Determine the (X, Y) coordinate at the center of the cell enclosing the given text.  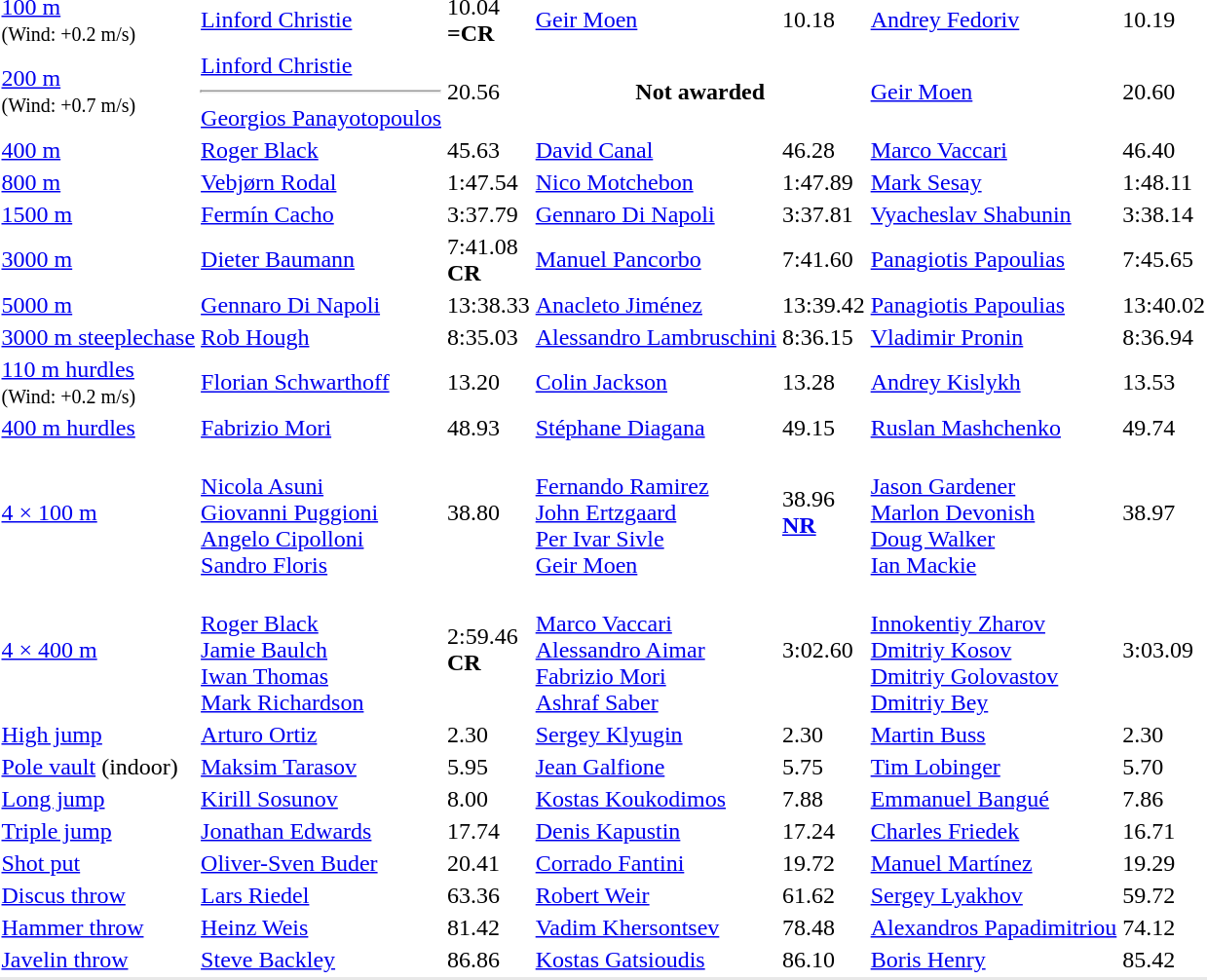
81.42 (489, 927)
Roger Black (321, 150)
Alexandros Papadimitriou (994, 927)
Emmanuel Bangué (994, 799)
3:37.81 (823, 214)
Maksim Tarasov (321, 767)
Innokentiy ZharovDmitriy KosovDmitriy GolovastovDmitriy Bey (994, 650)
Fermín Cacho (321, 214)
Rob Hough (321, 337)
8.00 (489, 799)
7:45.65 (1164, 259)
Dieter Baumann (321, 259)
7:41.08CR (489, 259)
61.62 (823, 895)
Sergey Klyugin (656, 735)
20.60 (1164, 92)
7:41.60 (823, 259)
Arturo Ortiz (321, 735)
86.10 (823, 960)
Manuel Martínez (994, 863)
78.48 (823, 927)
5.95 (489, 767)
13:39.42 (823, 305)
Jonathan Edwards (321, 831)
17.24 (823, 831)
Andrey Kislykh (994, 382)
800 m (98, 182)
16.71 (1164, 831)
59.72 (1164, 895)
1500 m (98, 214)
Long jump (98, 799)
Hammer throw (98, 927)
Florian Schwarthoff (321, 382)
20.56 (489, 92)
Sergey Lyakhov (994, 895)
Corrado Fantini (656, 863)
3:02.60 (823, 650)
49.15 (823, 428)
Pole vault (indoor) (98, 767)
Heinz Weis (321, 927)
38.97 (1164, 512)
Roger BlackJamie BaulchIwan ThomasMark Richardson (321, 650)
19.72 (823, 863)
Geir Moen (994, 92)
Charles Friedek (994, 831)
86.86 (489, 960)
46.40 (1164, 150)
Kostas Koukodimos (656, 799)
Marco VaccariAlessandro AimarFabrizio MoriAshraf Saber (656, 650)
Shot put (98, 863)
Jason GardenerMarlon DevonishDoug WalkerIan Mackie (994, 512)
45.63 (489, 150)
13.20 (489, 382)
Steve Backley (321, 960)
1:47.54 (489, 182)
Nico Motchebon (656, 182)
85.42 (1164, 960)
63.36 (489, 895)
13.28 (823, 382)
Marco Vaccari (994, 150)
Kirill Sosunov (321, 799)
3:38.14 (1164, 214)
46.28 (823, 150)
Boris Henry (994, 960)
3000 m (98, 259)
1:48.11 (1164, 182)
1:47.89 (823, 182)
3000 m steeplechase (98, 337)
Alessandro Lambruschini (656, 337)
74.12 (1164, 927)
8:36.94 (1164, 337)
Javelin throw (98, 960)
Ruslan Mashchenko (994, 428)
Vladimir Pronin (994, 337)
5.70 (1164, 767)
49.74 (1164, 428)
Linford ChristieGeorgios Panayotopoulos (321, 92)
Lars Riedel (321, 895)
Mark Sesay (994, 182)
400 m (98, 150)
Denis Kapustin (656, 831)
4 × 100 m (98, 512)
38.96NR (823, 512)
Nicola AsuniGiovanni PuggioniAngelo CipolloniSandro Floris (321, 512)
Oliver-Sven Buder (321, 863)
Vadim Khersontsev (656, 927)
3:37.79 (489, 214)
Discus throw (98, 895)
Martin Buss (994, 735)
Jean Galfione (656, 767)
5.75 (823, 767)
20.41 (489, 863)
17.74 (489, 831)
3:03.09 (1164, 650)
7.88 (823, 799)
Colin Jackson (656, 382)
7.86 (1164, 799)
Fabrizio Mori (321, 428)
Fernando RamirezJohn ErtzgaardPer Ivar SivleGeir Moen (656, 512)
8:36.15 (823, 337)
Triple jump (98, 831)
48.93 (489, 428)
Stéphane Diagana (656, 428)
110 m hurdles(Wind: +0.2 m/s) (98, 382)
Manuel Pancorbo (656, 259)
4 × 400 m (98, 650)
2:59.46CR (489, 650)
David Canal (656, 150)
Vyacheslav Shabunin (994, 214)
Anacleto Jiménez (656, 305)
19.29 (1164, 863)
Not awarded (699, 92)
High jump (98, 735)
Vebjørn Rodal (321, 182)
Tim Lobinger (994, 767)
13:38.33 (489, 305)
400 m hurdles (98, 428)
13.53 (1164, 382)
Robert Weir (656, 895)
13:40.02 (1164, 305)
8:35.03 (489, 337)
38.80 (489, 512)
Kostas Gatsioudis (656, 960)
5000 m (98, 305)
200 m(Wind: +0.7 m/s) (98, 92)
